Return [x, y] of the center of cell containing provided text 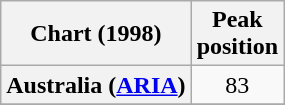
83 [237, 85]
Australia (ARIA) [96, 85]
Chart (1998) [96, 34]
Peakposition [237, 34]
